For the text-containing cell, return its midpoint in [X, Y] coordinate format. 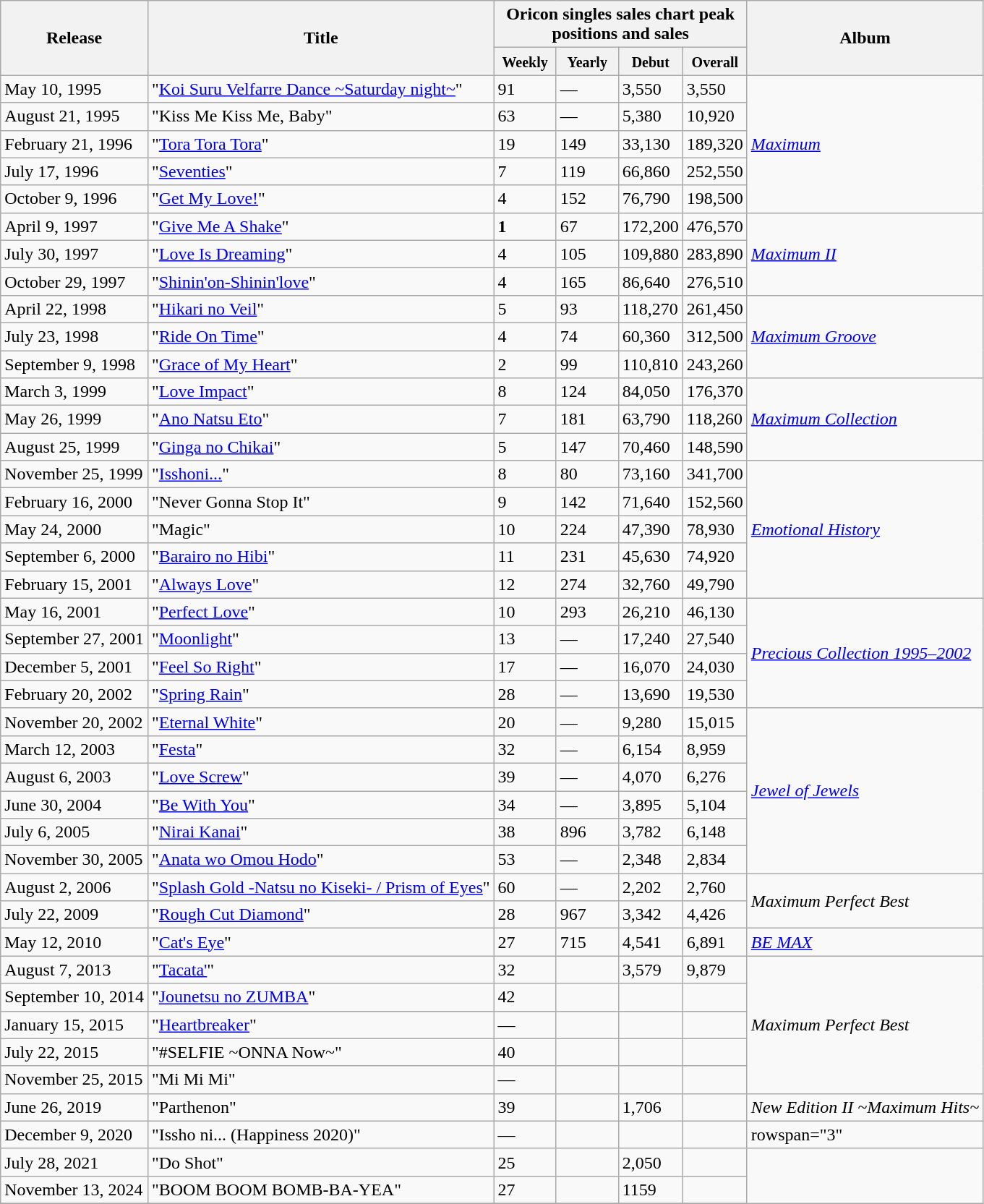
July 23, 1998 [74, 336]
47,390 [651, 529]
rowspan="3" [865, 1135]
99 [587, 364]
6,148 [714, 832]
November 13, 2024 [74, 1190]
86,640 [651, 281]
2,348 [651, 860]
June 26, 2019 [74, 1107]
16,070 [651, 667]
5,104 [714, 805]
17 [525, 667]
2,760 [714, 887]
63 [525, 116]
341,700 [714, 474]
476,570 [714, 226]
September 10, 2014 [74, 997]
243,260 [714, 364]
"Hikari no Veil" [321, 309]
224 [587, 529]
February 15, 2001 [74, 584]
25 [525, 1162]
"Tora Tora Tora" [321, 144]
4,426 [714, 915]
"Do Shot" [321, 1162]
October 29, 1997 [74, 281]
"Kiss Me Kiss Me, Baby" [321, 116]
November 25, 2015 [74, 1080]
Maximum [865, 144]
"Feel So Right" [321, 667]
231 [587, 557]
Album [865, 38]
3,782 [651, 832]
110,810 [651, 364]
93 [587, 309]
"Get My Love!" [321, 199]
5,380 [651, 116]
10,920 [714, 116]
Oricon singles sales chart peak positions and sales [620, 25]
September 27, 2001 [74, 639]
2,834 [714, 860]
November 25, 1999 [74, 474]
Maximum Collection [865, 419]
15,015 [714, 722]
May 16, 2001 [74, 612]
December 9, 2020 [74, 1135]
896 [587, 832]
New Edition II ~Maximum Hits~ [865, 1107]
March 12, 2003 [74, 749]
"Magic" [321, 529]
"Festa" [321, 749]
Title [321, 38]
"Give Me A Shake" [321, 226]
119 [587, 171]
"Jounetsu no ZUMBA" [321, 997]
October 9, 1996 [74, 199]
June 30, 2004 [74, 805]
189,320 [714, 144]
"Isshoni..." [321, 474]
"#SELFIE ~ONNA Now~" [321, 1052]
August 2, 2006 [74, 887]
142 [587, 502]
152 [587, 199]
Yearly [587, 61]
12 [525, 584]
53 [525, 860]
9,280 [651, 722]
46,130 [714, 612]
274 [587, 584]
3,342 [651, 915]
283,890 [714, 254]
181 [587, 419]
Debut [651, 61]
"Always Love" [321, 584]
6,276 [714, 777]
"Love Impact" [321, 392]
40 [525, 1052]
967 [587, 915]
September 6, 2000 [74, 557]
148,590 [714, 447]
24,030 [714, 667]
"Rough Cut Diamond" [321, 915]
34 [525, 805]
November 30, 2005 [74, 860]
8,959 [714, 749]
74,920 [714, 557]
July 22, 2009 [74, 915]
"Koi Suru Velfarre Dance ~Saturday night~" [321, 89]
Maximum II [865, 254]
6,154 [651, 749]
"Grace of My Heart" [321, 364]
2,202 [651, 887]
Maximum Groove [865, 336]
"Seventies" [321, 171]
July 17, 1996 [74, 171]
May 26, 1999 [74, 419]
"Splash Gold -Natsu no Kiseki- / Prism of Eyes" [321, 887]
"Eternal White" [321, 722]
November 20, 2002 [74, 722]
32,760 [651, 584]
19,530 [714, 694]
17,240 [651, 639]
67 [587, 226]
11 [525, 557]
71,640 [651, 502]
"Anata wo Omou Hodo" [321, 860]
13,690 [651, 694]
August 6, 2003 [74, 777]
"Love Screw" [321, 777]
May 10, 1995 [74, 89]
76,790 [651, 199]
"Parthenon" [321, 1107]
1,706 [651, 1107]
May 24, 2000 [74, 529]
715 [587, 942]
13 [525, 639]
74 [587, 336]
78,930 [714, 529]
80 [587, 474]
9 [525, 502]
20 [525, 722]
Weekly [525, 61]
July 30, 1997 [74, 254]
198,500 [714, 199]
149 [587, 144]
"Ano Natsu Eto" [321, 419]
"Heartbreaker" [321, 1025]
6,891 [714, 942]
Overall [714, 61]
276,510 [714, 281]
293 [587, 612]
August 21, 1995 [74, 116]
252,550 [714, 171]
3,895 [651, 805]
April 22, 1998 [74, 309]
1159 [651, 1190]
38 [525, 832]
1 [525, 226]
"Issho ni... (Happiness 2020)" [321, 1135]
December 5, 2001 [74, 667]
February 20, 2002 [74, 694]
"Ginga no Chikai" [321, 447]
September 9, 1998 [74, 364]
42 [525, 997]
"BOOM BOOM BOMB-BA-YEA" [321, 1190]
February 16, 2000 [74, 502]
66,860 [651, 171]
"Perfect Love" [321, 612]
July 28, 2021 [74, 1162]
March 3, 1999 [74, 392]
91 [525, 89]
July 22, 2015 [74, 1052]
2 [525, 364]
261,450 [714, 309]
152,560 [714, 502]
Jewel of Jewels [865, 790]
"Mi Mi Mi" [321, 1080]
124 [587, 392]
49,790 [714, 584]
"Never Gonna Stop It" [321, 502]
109,880 [651, 254]
3,579 [651, 970]
"Love Is Dreaming" [321, 254]
Emotional History [865, 529]
2,050 [651, 1162]
August 7, 2013 [74, 970]
February 21, 1996 [74, 144]
27,540 [714, 639]
BE MAX [865, 942]
73,160 [651, 474]
70,460 [651, 447]
63,790 [651, 419]
"Barairo no Hibi" [321, 557]
176,370 [714, 392]
Release [74, 38]
45,630 [651, 557]
84,050 [651, 392]
9,879 [714, 970]
August 25, 1999 [74, 447]
"Tacata'" [321, 970]
147 [587, 447]
4,070 [651, 777]
4,541 [651, 942]
"Cat's Eye" [321, 942]
60,360 [651, 336]
"Ride On Time" [321, 336]
May 12, 2010 [74, 942]
Precious Collection 1995–2002 [865, 653]
"Moonlight" [321, 639]
118,260 [714, 419]
"Nirai Kanai" [321, 832]
172,200 [651, 226]
105 [587, 254]
April 9, 1997 [74, 226]
January 15, 2015 [74, 1025]
165 [587, 281]
July 6, 2005 [74, 832]
"Be With You" [321, 805]
"Shinin'on-Shinin'love" [321, 281]
19 [525, 144]
60 [525, 887]
26,210 [651, 612]
"Spring Rain" [321, 694]
118,270 [651, 309]
33,130 [651, 144]
312,500 [714, 336]
